Pinpoint the cell where the given text exists, returning its [X, Y] midpoint coordinate. 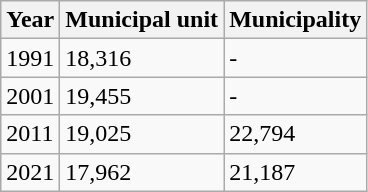
2001 [30, 96]
Municipality [296, 20]
Municipal unit [142, 20]
2011 [30, 134]
22,794 [296, 134]
19,025 [142, 134]
1991 [30, 58]
19,455 [142, 96]
2021 [30, 172]
17,962 [142, 172]
21,187 [296, 172]
Year [30, 20]
18,316 [142, 58]
